For the text-containing cell, return its midpoint in (X, Y) coordinate format. 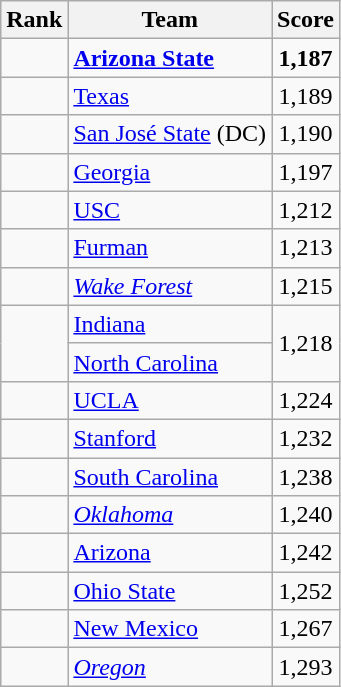
Arizona (170, 553)
Texas (170, 96)
New Mexico (170, 629)
1,224 (306, 400)
1,293 (306, 667)
Indiana (170, 324)
1,242 (306, 553)
1,197 (306, 172)
North Carolina (170, 362)
USC (170, 210)
Arizona State (170, 58)
Georgia (170, 172)
1,267 (306, 629)
Wake Forest (170, 286)
Oklahoma (170, 515)
South Carolina (170, 477)
1,189 (306, 96)
Rank (34, 20)
Stanford (170, 438)
UCLA (170, 400)
1,187 (306, 58)
1,252 (306, 591)
1,212 (306, 210)
1,190 (306, 134)
San José State (DC) (170, 134)
1,218 (306, 343)
1,215 (306, 286)
1,240 (306, 515)
Ohio State (170, 591)
1,213 (306, 248)
Oregon (170, 667)
1,238 (306, 477)
1,232 (306, 438)
Team (170, 20)
Furman (170, 248)
Score (306, 20)
